Identify which cell holds the provided text, then report its [x, y] central coordinate. 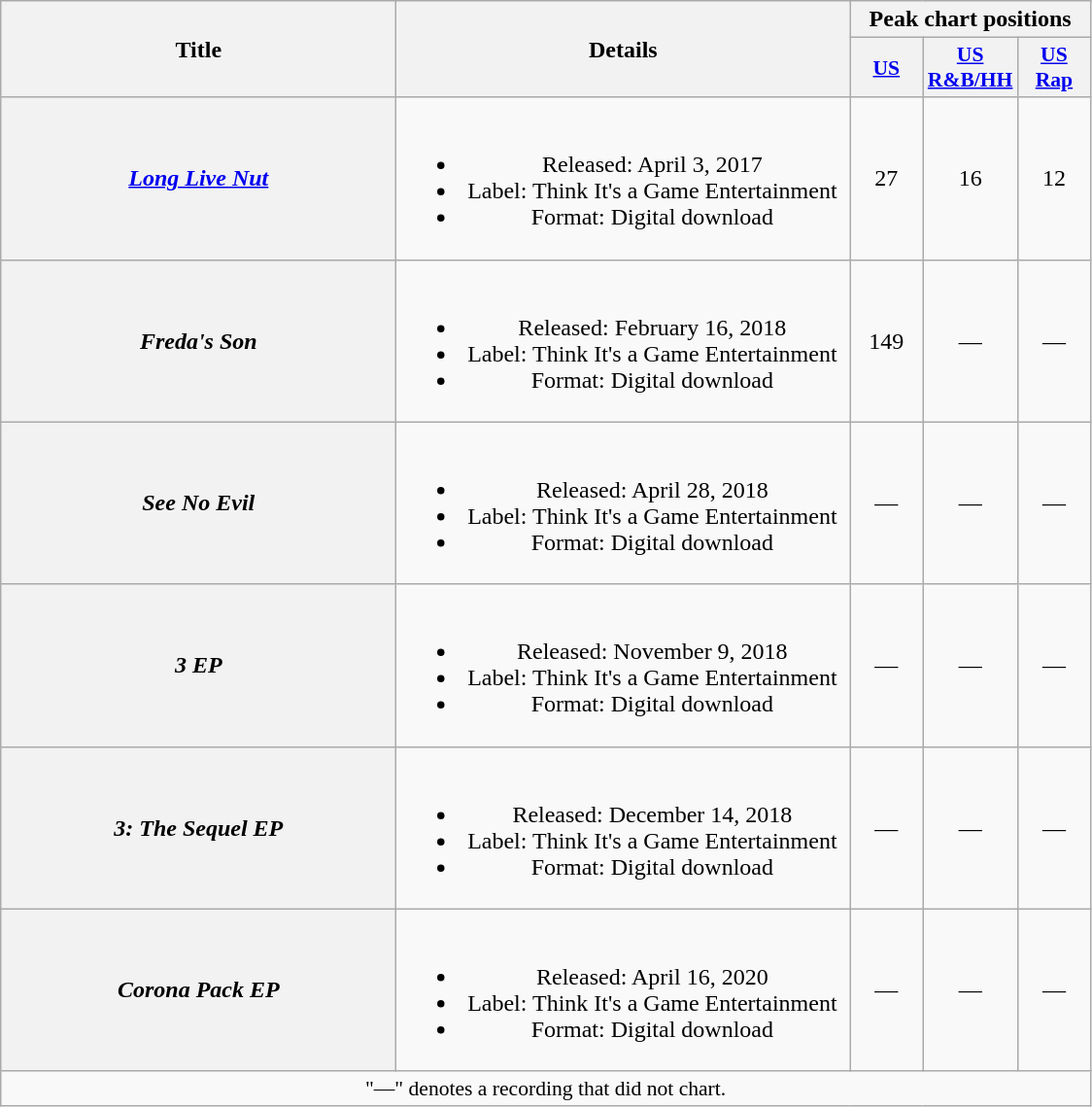
US [886, 68]
Released: April 3, 2017Label: Think It's a Game EntertainmentFormat: Digital download [624, 179]
Released: February 16, 2018Label: Think It's a Game EntertainmentFormat: Digital download [624, 340]
Title [198, 49]
Corona Pack EP [198, 989]
Freda's Son [198, 340]
3 EP [198, 665]
Details [624, 49]
"—" denotes a recording that did not chart. [546, 1089]
16 [971, 179]
12 [1053, 179]
Released: November 9, 2018Label: Think It's a Game EntertainmentFormat: Digital download [624, 665]
US R&B/HH [971, 68]
Released: December 14, 2018Label: Think It's a Game EntertainmentFormat: Digital download [624, 828]
27 [886, 179]
US Rap [1053, 68]
Released: April 16, 2020Label: Think It's a Game EntertainmentFormat: Digital download [624, 989]
149 [886, 340]
Released: April 28, 2018Label: Think It's a Game EntertainmentFormat: Digital download [624, 503]
See No Evil [198, 503]
Long Live Nut [198, 179]
3: The Sequel EP [198, 828]
Peak chart positions [971, 19]
